Return [X, Y] of the center of cell containing provided text 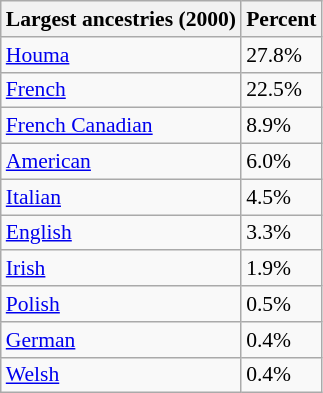
0.5% [281, 304]
French Canadian [121, 126]
27.8% [281, 55]
1.9% [281, 269]
American [121, 162]
French [121, 90]
8.9% [281, 126]
Percent [281, 19]
Polish [121, 304]
Welsh [121, 375]
3.3% [281, 233]
6.0% [281, 162]
Irish [121, 269]
Largest ancestries (2000) [121, 19]
German [121, 340]
Italian [121, 197]
English [121, 233]
22.5% [281, 90]
Houma [121, 55]
4.5% [281, 197]
